From the cell containing the given text, extract its center point as (x, y) coordinate. 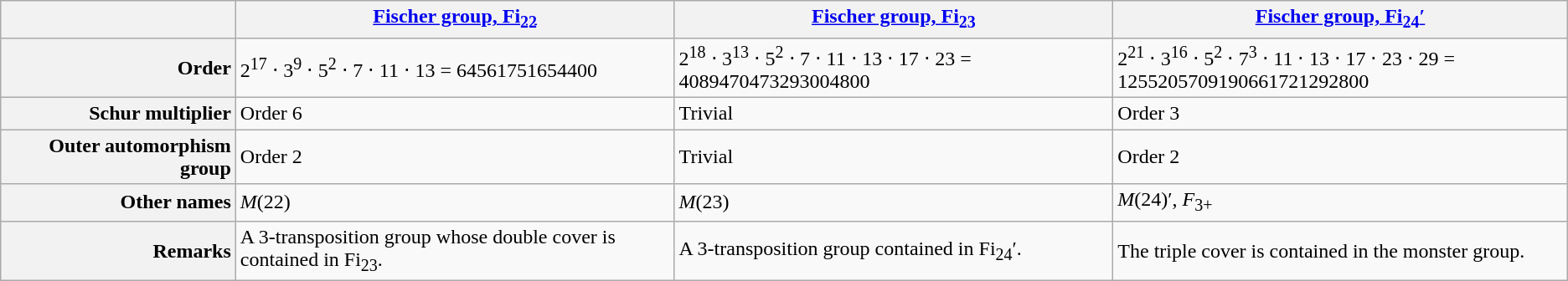
Schur multiplier (119, 114)
Fischer group, Fi24′ (1340, 19)
Other names (119, 202)
Order 6 (455, 114)
M(24)′, F3+ (1340, 202)
The triple cover is contained in the monster group. (1340, 251)
Fischer group, Fi23 (894, 19)
Remarks (119, 251)
221 ⋅ 316 ⋅ 52 ⋅ 73 ⋅ 11 ⋅ 13 ⋅ 17 ⋅ 23 ⋅ 29 = 1255205709190661721292800 (1340, 68)
Order (119, 68)
218 ⋅ 313 ⋅ 52 ⋅ 7 ⋅ 11 ⋅ 13 ⋅ 17 ⋅ 23 = 4089470473293004800 (894, 68)
A 3-transposition group contained in Fi24′. (894, 251)
Fischer group, Fi22 (455, 19)
217 ⋅ 39 ⋅ 52 ⋅ 7 ⋅ 11 ⋅ 13 = 64561751654400 (455, 68)
M(22) (455, 202)
A 3-transposition group whose double cover is contained in Fi23. (455, 251)
Outer automorphism group (119, 157)
Order 3 (1340, 114)
M(23) (894, 202)
